Capture the cell that displays the provided text and extract its (x, y) central coordinate. 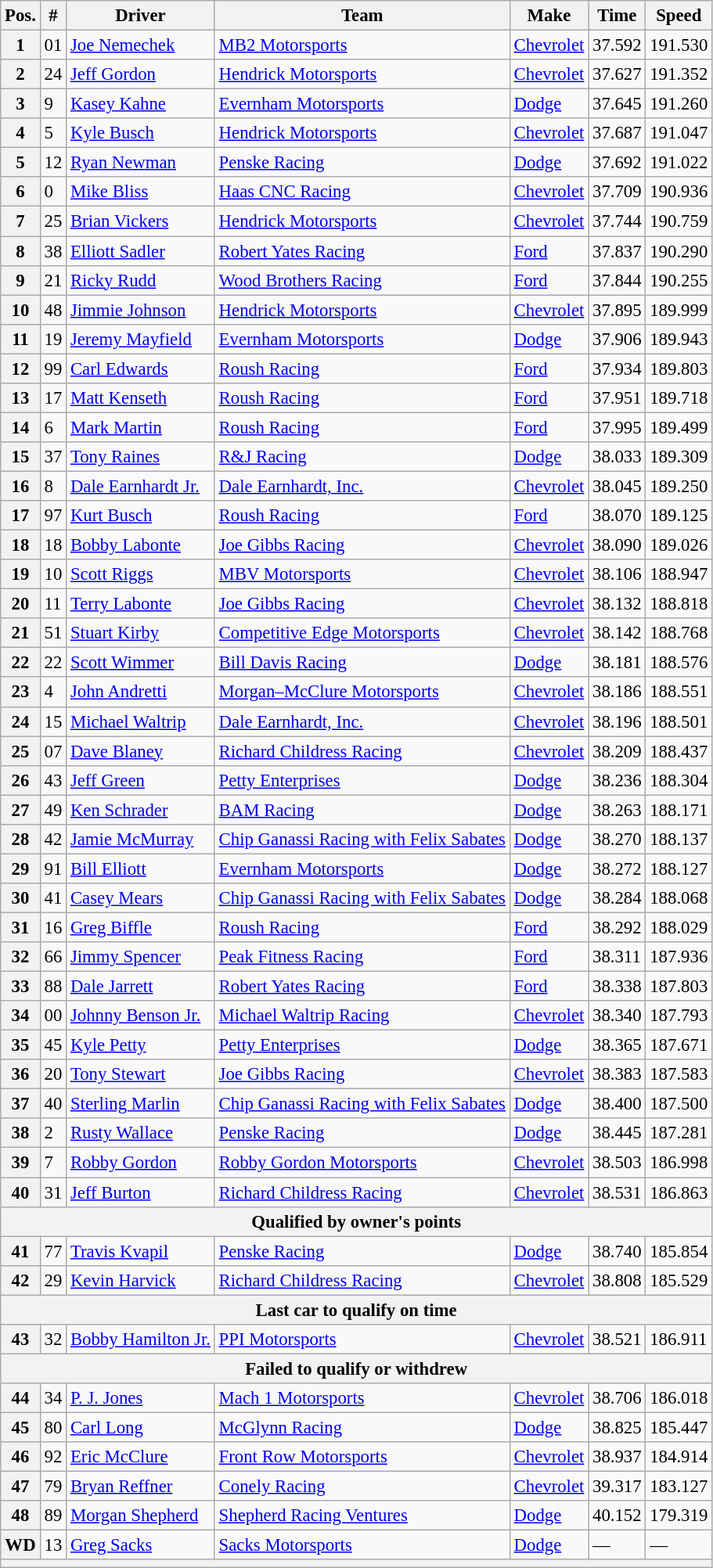
Tony Raines (141, 457)
14 (20, 427)
Morgan–McClure Motorsports (362, 692)
38.292 (617, 927)
188.576 (679, 663)
188.137 (679, 840)
185.854 (679, 1251)
R&J Racing (362, 457)
Casey Mears (141, 898)
39 (20, 1163)
Joe Nemechek (141, 45)
189.999 (679, 310)
38.338 (617, 987)
38.808 (617, 1280)
187.583 (679, 1074)
38.045 (617, 486)
26 (20, 780)
92 (53, 1457)
51 (53, 633)
79 (53, 1487)
Jimmie Johnson (141, 310)
191.260 (679, 104)
49 (53, 810)
189.125 (679, 516)
186.998 (679, 1163)
38.706 (617, 1398)
187.936 (679, 957)
Dale Jarrett (141, 987)
88 (53, 987)
John Andretti (141, 692)
38.272 (617, 869)
Greg Sacks (141, 1545)
188.171 (679, 810)
Johnny Benson Jr. (141, 1016)
44 (20, 1398)
Terry Labonte (141, 604)
46 (20, 1457)
Conely Racing (362, 1487)
38.033 (617, 457)
35 (20, 1045)
Bill Davis Racing (362, 663)
38.311 (617, 957)
Mike Bliss (141, 192)
37.934 (617, 369)
39.317 (617, 1487)
188.127 (679, 869)
37.844 (617, 280)
188.768 (679, 633)
77 (53, 1251)
186.911 (679, 1340)
89 (53, 1516)
37.895 (617, 310)
38.521 (617, 1340)
Jeff Green (141, 780)
Morgan Shepherd (141, 1516)
33 (20, 987)
Driver (141, 16)
Jamie McMurray (141, 840)
Tony Stewart (141, 1074)
36 (20, 1074)
Kevin Harvick (141, 1280)
MBV Motorsports (362, 574)
188.029 (679, 927)
Bobby Hamilton Jr. (141, 1340)
37.645 (617, 104)
40.152 (617, 1516)
37.692 (617, 163)
Failed to qualify or withdrew (357, 1368)
188.551 (679, 692)
38.825 (617, 1427)
BAM Racing (362, 810)
Scott Riggs (141, 574)
190.936 (679, 192)
00 (53, 1016)
Stuart Kirby (141, 633)
188.818 (679, 604)
Jeremy Mayfield (141, 339)
190.255 (679, 280)
38.132 (617, 604)
188.947 (679, 574)
38.186 (617, 692)
PPI Motorsports (362, 1340)
Bobby Labonte (141, 545)
66 (53, 957)
38.070 (617, 516)
Jimmy Spencer (141, 957)
189.309 (679, 457)
Michael Waltrip (141, 721)
38.196 (617, 721)
28 (20, 840)
185.529 (679, 1280)
38.937 (617, 1457)
Bryan Reffner (141, 1487)
80 (53, 1427)
Sacks Motorsports (362, 1545)
WD (20, 1545)
91 (53, 869)
188.437 (679, 751)
Team (362, 16)
38.531 (617, 1192)
38.142 (617, 633)
Mark Martin (141, 427)
Peak Fitness Racing (362, 957)
186.863 (679, 1192)
37.837 (617, 251)
Qualified by owner's points (357, 1221)
01 (53, 45)
47 (20, 1487)
38.340 (617, 1016)
P. J. Jones (141, 1398)
37.627 (617, 74)
38.209 (617, 751)
Carl Edwards (141, 369)
Jeff Burton (141, 1192)
37.951 (617, 398)
38.400 (617, 1104)
37.687 (617, 133)
183.127 (679, 1487)
38.181 (617, 663)
# (53, 16)
1 (20, 45)
Pos. (20, 16)
187.671 (679, 1045)
07 (53, 751)
187.500 (679, 1104)
179.319 (679, 1516)
Make (549, 16)
Ricky Rudd (141, 280)
99 (53, 369)
Jeff Gordon (141, 74)
Brian Vickers (141, 221)
Ken Schrader (141, 810)
38.365 (617, 1045)
38.090 (617, 545)
38.263 (617, 810)
38.503 (617, 1163)
191.352 (679, 74)
37.709 (617, 192)
Kurt Busch (141, 516)
190.759 (679, 221)
23 (20, 692)
Travis Kvapil (141, 1251)
191.022 (679, 163)
Ryan Newman (141, 163)
Time (617, 16)
Michael Waltrip Racing (362, 1016)
Kyle Petty (141, 1045)
190.290 (679, 251)
37.995 (617, 427)
Kasey Kahne (141, 104)
189.250 (679, 486)
188.501 (679, 721)
189.499 (679, 427)
3 (20, 104)
Competitive Edge Motorsports (362, 633)
38.284 (617, 898)
Bill Elliott (141, 869)
189.026 (679, 545)
37.592 (617, 45)
97 (53, 516)
37.906 (617, 339)
Robby Gordon (141, 1163)
30 (20, 898)
38.383 (617, 1074)
38.445 (617, 1134)
0 (53, 192)
185.447 (679, 1427)
Matt Kenseth (141, 398)
38.236 (617, 780)
189.943 (679, 339)
Rusty Wallace (141, 1134)
188.304 (679, 780)
Dale Earnhardt Jr. (141, 486)
37.744 (617, 221)
189.718 (679, 398)
186.018 (679, 1398)
187.281 (679, 1134)
Mach 1 Motorsports (362, 1398)
184.914 (679, 1457)
Robby Gordon Motorsports (362, 1163)
Carl Long (141, 1427)
Haas CNC Racing (362, 192)
188.068 (679, 898)
38.270 (617, 840)
Last car to qualify on time (357, 1310)
Eric McClure (141, 1457)
Wood Brothers Racing (362, 280)
187.793 (679, 1016)
Speed (679, 16)
Elliott Sadler (141, 251)
187.803 (679, 987)
Dave Blaney (141, 751)
McGlynn Racing (362, 1427)
27 (20, 810)
MB2 Motorsports (362, 45)
Front Row Motorsports (362, 1457)
Scott Wimmer (141, 663)
189.803 (679, 369)
191.047 (679, 133)
Sterling Marlin (141, 1104)
Greg Biffle (141, 927)
Kyle Busch (141, 133)
Shepherd Racing Ventures (362, 1516)
38.106 (617, 574)
38.740 (617, 1251)
191.530 (679, 45)
